Identify which cell holds the provided text, then report its [X, Y] central coordinate. 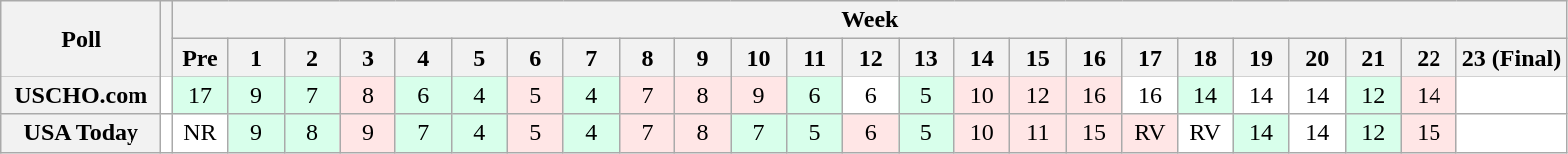
NR [200, 133]
22 [1429, 58]
21 [1373, 58]
19 [1261, 58]
1 [256, 58]
Week [870, 20]
USCHO.com [82, 95]
2 [312, 58]
13 [926, 58]
Poll [82, 39]
23 (Final) [1511, 58]
18 [1205, 58]
20 [1317, 58]
3 [368, 58]
Pre [200, 58]
USA Today [82, 133]
